Locate the cell with the specified text and output its [x, y] center coordinate. 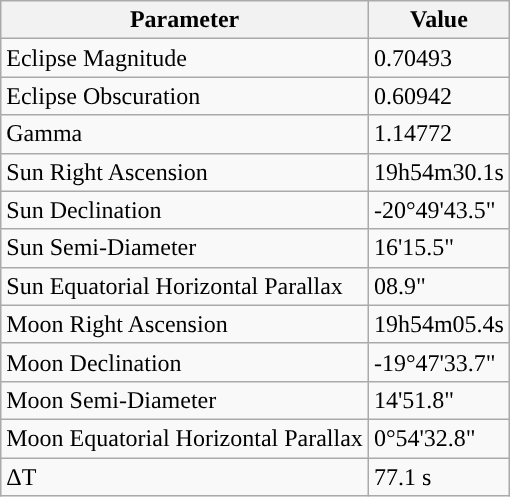
0°54'32.8" [438, 438]
Sun Semi-Diameter [185, 248]
ΔT [185, 477]
0.70493 [438, 58]
Gamma [185, 134]
19h54m30.1s [438, 172]
08.9" [438, 286]
14'51.8" [438, 400]
77.1 s [438, 477]
Eclipse Obscuration [185, 96]
Moon Equatorial Horizontal Parallax [185, 438]
Value [438, 20]
1.14772 [438, 134]
Moon Semi-Diameter [185, 400]
-20°49'43.5" [438, 210]
Eclipse Magnitude [185, 58]
0.60942 [438, 96]
Sun Declination [185, 210]
Moon Declination [185, 362]
-19°47'33.7" [438, 362]
19h54m05.4s [438, 324]
Sun Equatorial Horizontal Parallax [185, 286]
16'15.5" [438, 248]
Sun Right Ascension [185, 172]
Moon Right Ascension [185, 324]
Parameter [185, 20]
